Identify which cell holds the provided text, then report its [x, y] central coordinate. 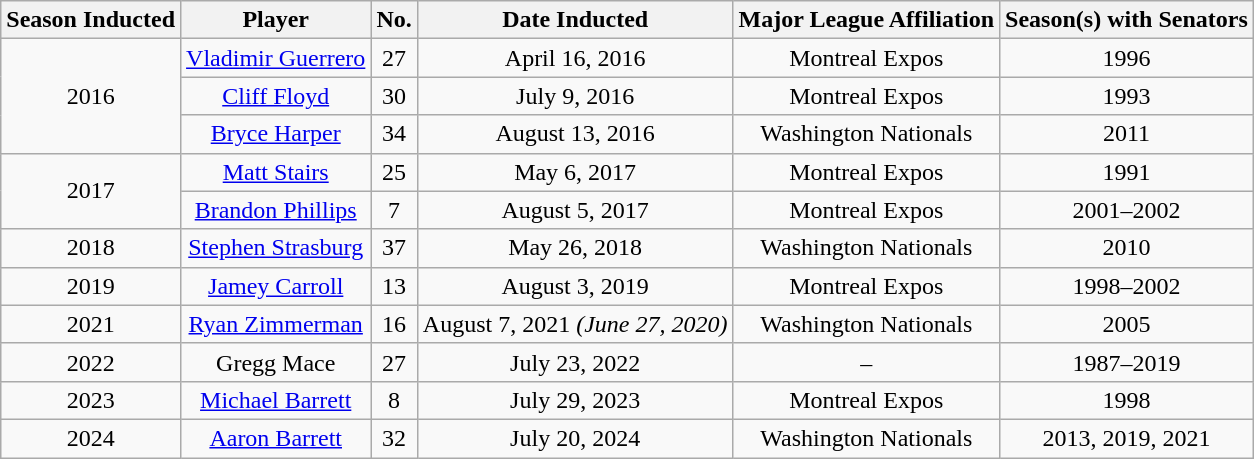
Cliff Floyd [276, 96]
1993 [1127, 96]
1998–2002 [1127, 286]
30 [394, 96]
Stephen Strasburg [276, 248]
Aaron Barrett [276, 438]
Gregg Mace [276, 362]
2011 [1127, 134]
2022 [91, 362]
13 [394, 286]
1996 [1127, 58]
Date Inducted [575, 20]
July 23, 2022 [575, 362]
2018 [91, 248]
34 [394, 134]
Major League Affiliation [866, 20]
8 [394, 400]
7 [394, 210]
Brandon Phillips [276, 210]
2001–2002 [1127, 210]
Ryan Zimmerman [276, 324]
August 7, 2021 (June 27, 2020) [575, 324]
Season(s) with Senators [1127, 20]
July 20, 2024 [575, 438]
2024 [91, 438]
Jamey Carroll [276, 286]
April 16, 2016 [575, 58]
2005 [1127, 324]
2010 [1127, 248]
1991 [1127, 172]
2016 [91, 96]
16 [394, 324]
Season Inducted [91, 20]
2023 [91, 400]
Michael Barrett [276, 400]
July 9, 2016 [575, 96]
25 [394, 172]
1998 [1127, 400]
July 29, 2023 [575, 400]
32 [394, 438]
No. [394, 20]
August 3, 2019 [575, 286]
2013, 2019, 2021 [1127, 438]
1987–2019 [1127, 362]
Player [276, 20]
– [866, 362]
Vladimir Guerrero [276, 58]
2019 [91, 286]
2017 [91, 191]
2021 [91, 324]
August 5, 2017 [575, 210]
Matt Stairs [276, 172]
May 6, 2017 [575, 172]
37 [394, 248]
May 26, 2018 [575, 248]
August 13, 2016 [575, 134]
Bryce Harper [276, 134]
